Find where the given text appears and provide that cell's center as [X, Y] coordinate. 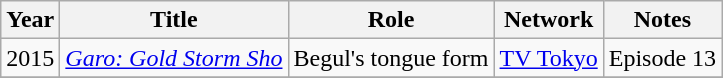
2015 [30, 58]
Role [391, 20]
Notes [662, 20]
Year [30, 20]
TV Tokyo [548, 58]
Title [174, 20]
Network [548, 20]
Garo: Gold Storm Sho [174, 58]
Begul's tongue form [391, 58]
Episode 13 [662, 58]
